Capture the cell that displays the provided text and extract its (x, y) central coordinate. 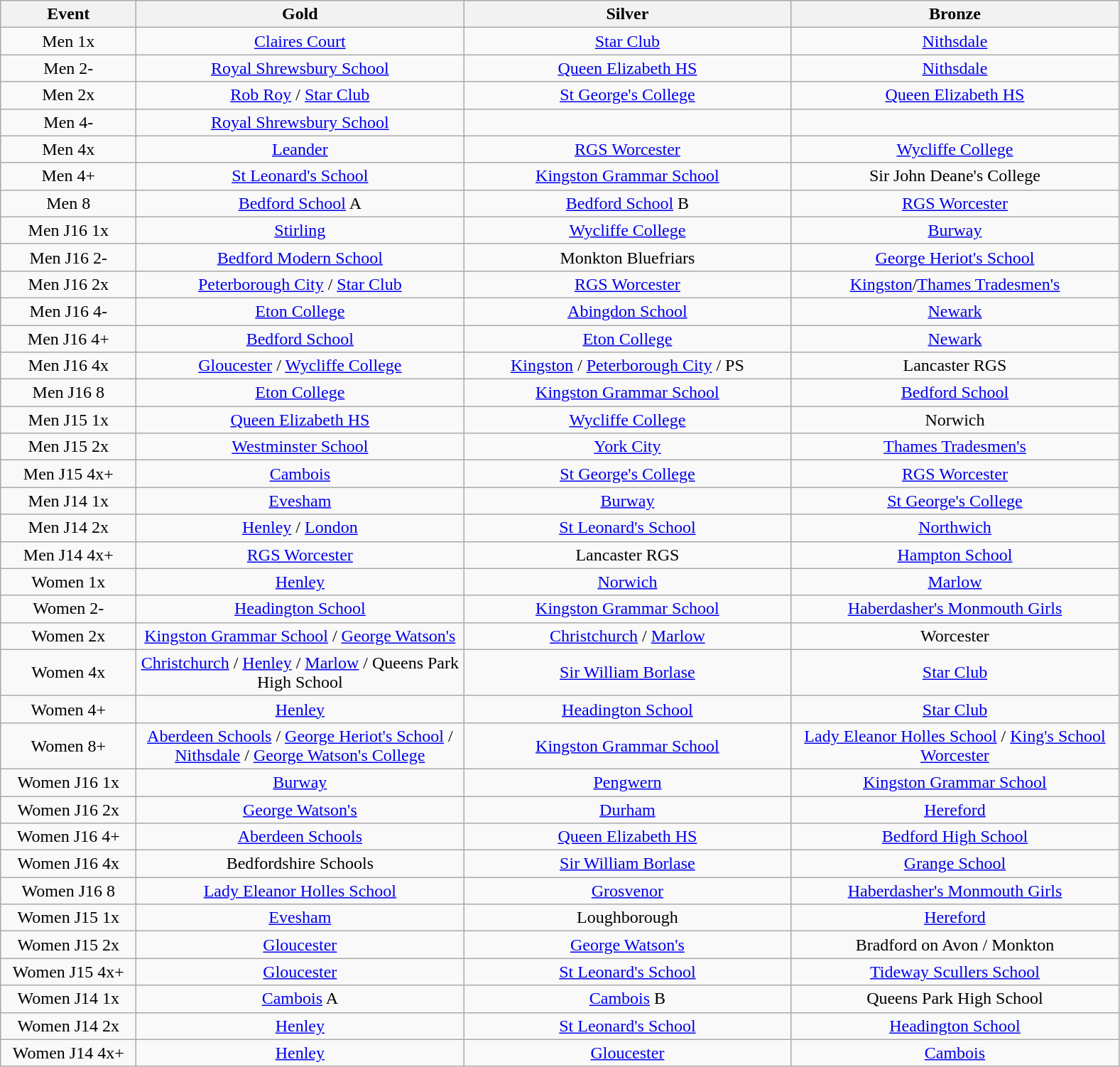
Women J14 2x (68, 1026)
Women J16 4+ (68, 837)
Men 4+ (68, 176)
Kingston/Thames Tradesmen's (955, 284)
Women 8+ (68, 746)
Men J16 2- (68, 257)
Aberdeen Schools (300, 837)
Women 4+ (68, 709)
Women J14 1x (68, 999)
Bronze (955, 14)
Men 2- (68, 68)
Worcester (955, 636)
Men 4- (68, 122)
Women J16 4x (68, 864)
Sir John Deane's College (955, 176)
Bradford on Avon / Monkton (955, 945)
Cambois B (628, 999)
Women 4x (68, 672)
Hampton School (955, 555)
Grosvenor (628, 891)
Christchurch / Henley / Marlow / Queens Park High School (300, 672)
Women J15 1x (68, 918)
Durham (628, 809)
Kingston / Peterborough City / PS (628, 366)
Men J15 1x (68, 420)
Leander (300, 149)
Event (68, 14)
Kingston Grammar School / George Watson's (300, 636)
Women J15 2x (68, 945)
Men J15 4x+ (68, 474)
Women J15 4x+ (68, 972)
George Heriot's School (955, 257)
Bedford High School (955, 837)
Men J16 8 (68, 393)
Bedford School A (300, 203)
Bedfordshire Schools (300, 864)
Silver (628, 14)
Gold (300, 14)
Men 1x (68, 41)
Men 2x (68, 95)
Men 4x (68, 149)
Westminster School (300, 447)
Aberdeen Schools / George Heriot's School / Nithsdale / George Watson's College (300, 746)
Queens Park High School (955, 999)
Women 2x (68, 636)
Bedford School B (628, 203)
Men J14 1x (68, 501)
Men J16 4x (68, 366)
Gloucester / Wycliffe College (300, 366)
Lady Eleanor Holles School (300, 891)
Women J14 4x+ (68, 1053)
Men J14 4x+ (68, 555)
Thames Tradesmen's (955, 447)
Christchurch / Marlow (628, 636)
Monkton Bluefriars (628, 257)
Stirling (300, 230)
Abingdon School (628, 311)
Men J16 4- (68, 311)
Grange School (955, 864)
Rob Roy / Star Club (300, 95)
Pengwern (628, 782)
Men J14 2x (68, 528)
York City (628, 447)
Marlow (955, 582)
Women 2- (68, 609)
Women J16 1x (68, 782)
Men J16 2x (68, 284)
Men J16 4+ (68, 339)
Claires Court (300, 41)
Women J16 2x (68, 809)
Tideway Scullers School (955, 972)
Henley / London (300, 528)
Peterborough City / Star Club (300, 284)
Men J16 1x (68, 230)
Women 1x (68, 582)
Women J16 8 (68, 891)
Men J15 2x (68, 447)
Bedford Modern School (300, 257)
Lady Eleanor Holles School / King's School Worcester (955, 746)
Northwich (955, 528)
Men 8 (68, 203)
Cambois A (300, 999)
Loughborough (628, 918)
